Pinpoint the cell where the given text exists, returning its [X, Y] midpoint coordinate. 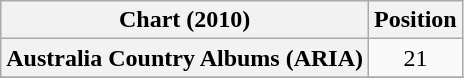
Position [416, 20]
Chart (2010) [185, 20]
Australia Country Albums (ARIA) [185, 58]
21 [416, 58]
